Find where the given text appears and provide that cell's center as [X, Y] coordinate. 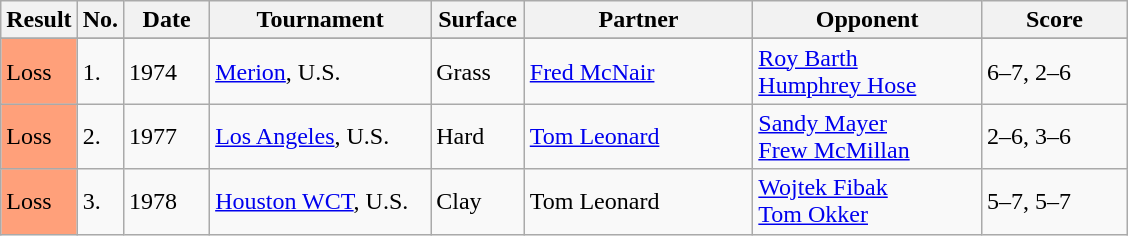
1974 [167, 72]
1. [100, 72]
Los Angeles, U.S. [320, 136]
Sandy Mayer Frew McMillan [868, 136]
Date [167, 20]
3. [100, 202]
2–6, 3–6 [1054, 136]
1977 [167, 136]
Hard [478, 136]
6–7, 2–6 [1054, 72]
Fred McNair [638, 72]
Surface [478, 20]
No. [100, 20]
Grass [478, 72]
1978 [167, 202]
Result [39, 20]
2. [100, 136]
Partner [638, 20]
Opponent [868, 20]
Score [1054, 20]
Houston WCT, U.S. [320, 202]
Roy Barth Humphrey Hose [868, 72]
5–7, 5–7 [1054, 202]
Wojtek Fibak Tom Okker [868, 202]
Tournament [320, 20]
Merion, U.S. [320, 72]
Clay [478, 202]
